Search for the cell housing the specified text and yield its [X, Y] center coordinate. 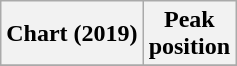
Peakposition [189, 34]
Chart (2019) [72, 34]
